Pinpoint the cell where the given text exists, returning its [x, y] midpoint coordinate. 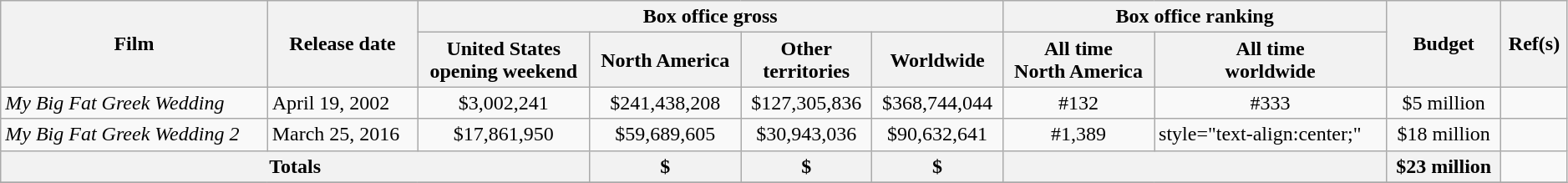
$3,002,241 [504, 103]
#333 [1271, 103]
Budget [1444, 43]
Totals [296, 166]
#1,389 [1079, 135]
$127,305,836 [807, 103]
Worldwide [937, 60]
Film [134, 43]
Ref(s) [1535, 43]
$23 million [1444, 166]
All time North America [1079, 60]
Release date [343, 43]
April 19, 2002 [343, 103]
$59,689,605 [665, 135]
$241,438,208 [665, 103]
$90,632,641 [937, 135]
style="text-align:center;" [1271, 135]
Other territories [807, 60]
My Big Fat Greek Wedding 2 [134, 135]
Box office gross [710, 17]
North America [665, 60]
#132 [1079, 103]
$5 million [1444, 103]
March 25, 2016 [343, 135]
United States opening weekend [504, 60]
$18 million [1444, 135]
$30,943,036 [807, 135]
$368,744,044 [937, 103]
$17,861,950 [504, 135]
My Big Fat Greek Wedding [134, 103]
All time worldwide [1271, 60]
Box office ranking [1195, 17]
